Extract the (x, y) coordinate from the center of the cell holding the provided text.  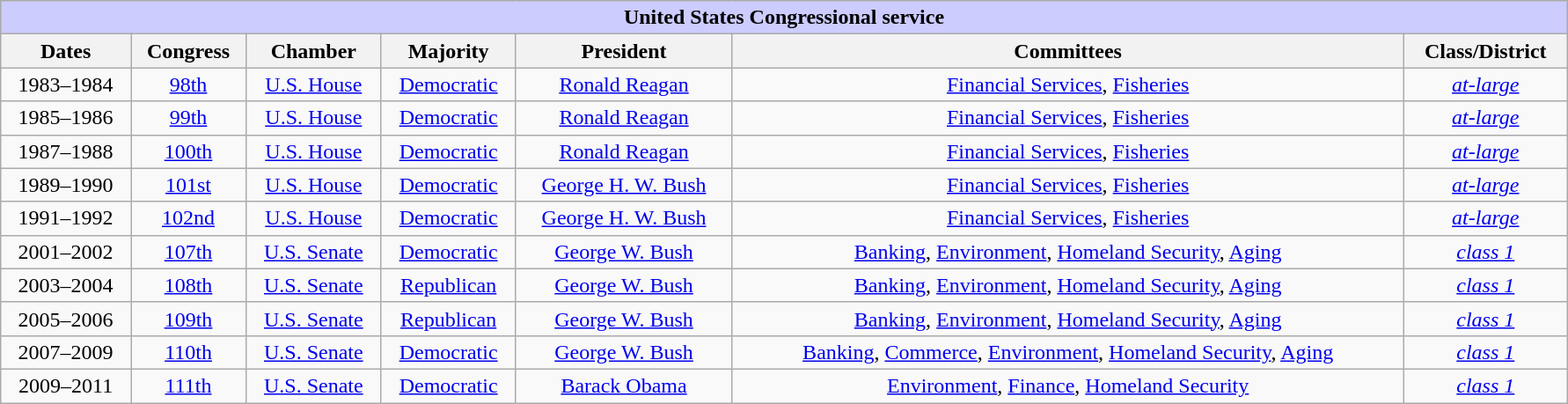
1987–1988 (66, 151)
Dates (66, 51)
Barack Obama (624, 386)
99th (188, 118)
98th (188, 84)
Class/District (1485, 51)
100th (188, 151)
1989–1990 (66, 185)
110th (188, 352)
2001–2002 (66, 252)
2003–2004 (66, 285)
Environment, Finance, Homeland Security (1068, 386)
1991–1992 (66, 218)
United States Congressional service (785, 18)
108th (188, 285)
109th (188, 319)
2005–2006 (66, 319)
President (624, 51)
Committees (1068, 51)
Chamber (313, 51)
Congress (188, 51)
102nd (188, 218)
107th (188, 252)
2009–2011 (66, 386)
1983–1984 (66, 84)
2007–2009 (66, 352)
111th (188, 386)
101st (188, 185)
Majority (449, 51)
1985–1986 (66, 118)
Banking, Commerce, Environment, Homeland Security, Aging (1068, 352)
